Provide the (X, Y) coordinate of the cell's center where the given text is located.  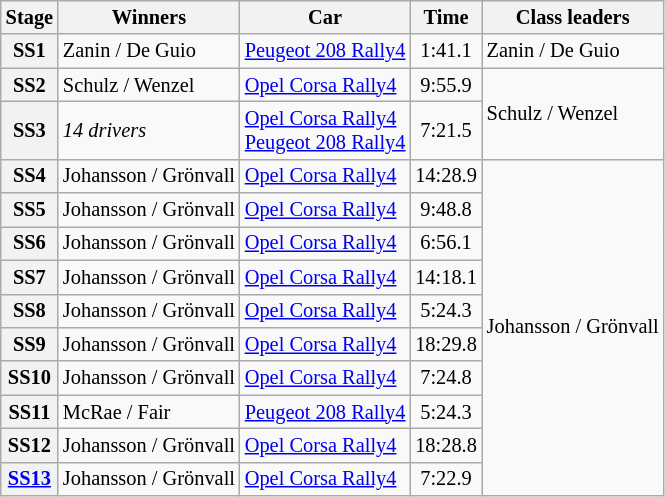
14:28.9 (446, 176)
SS1 (30, 51)
Time (446, 17)
18:28.8 (446, 445)
SS6 (30, 243)
1:41.1 (446, 51)
7:24.8 (446, 378)
SS4 (30, 176)
SS9 (30, 344)
Car (326, 17)
SS8 (30, 311)
6:56.1 (446, 243)
SS3 (30, 130)
SS13 (30, 479)
SS11 (30, 412)
Stage (30, 17)
SS7 (30, 277)
7:21.5 (446, 130)
7:22.9 (446, 479)
SS5 (30, 210)
Winners (149, 17)
18:29.8 (446, 344)
14 drivers (149, 130)
SS2 (30, 85)
SS12 (30, 445)
9:55.9 (446, 85)
Class leaders (573, 17)
9:48.8 (446, 210)
14:18.1 (446, 277)
Opel Corsa Rally4Peugeot 208 Rally4 (326, 130)
SS10 (30, 378)
McRae / Fair (149, 412)
